Return the [X, Y] coordinate for the center point of the cell that contains the specified text.  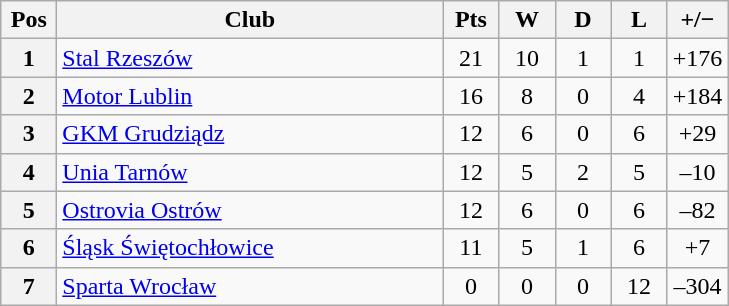
Ostrovia Ostrów [250, 210]
Unia Tarnów [250, 172]
11 [471, 248]
7 [29, 286]
10 [527, 58]
Pos [29, 20]
+29 [698, 134]
8 [527, 96]
+7 [698, 248]
+184 [698, 96]
16 [471, 96]
Pts [471, 20]
–304 [698, 286]
GKM Grudziądz [250, 134]
Stal Rzeszów [250, 58]
3 [29, 134]
D [583, 20]
L [639, 20]
Śląsk Świętochłowice [250, 248]
W [527, 20]
Club [250, 20]
–82 [698, 210]
+/− [698, 20]
Sparta Wrocław [250, 286]
Motor Lublin [250, 96]
21 [471, 58]
+176 [698, 58]
–10 [698, 172]
